From the cell containing the given text, extract its center point as [x, y] coordinate. 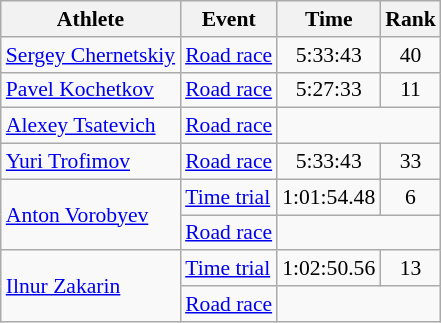
Yuri Trofimov [90, 162]
Rank [410, 19]
1:01:54.48 [328, 197]
6 [410, 197]
11 [410, 90]
33 [410, 162]
5:27:33 [328, 90]
Time [328, 19]
Pavel Kochetkov [90, 90]
Alexey Tsatevich [90, 126]
Event [228, 19]
Athlete [90, 19]
Ilnur Zakarin [90, 286]
40 [410, 55]
13 [410, 269]
1:02:50.56 [328, 269]
Sergey Chernetskiy [90, 55]
Anton Vorobyev [90, 214]
